Identify which cell holds the provided text, then report its (x, y) central coordinate. 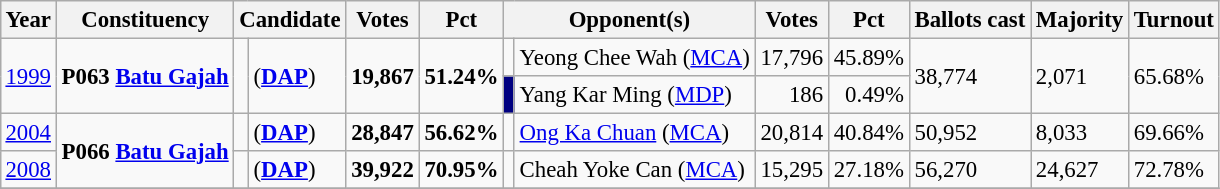
27.18% (868, 170)
69.66% (1174, 133)
Ong Ka Chuan (MCA) (634, 133)
39,922 (382, 170)
24,627 (1080, 170)
Majority (1080, 20)
56.62% (462, 133)
40.84% (868, 133)
28,847 (382, 133)
38,774 (970, 76)
56,270 (970, 170)
Yeong Chee Wah (MCA) (634, 57)
Turnout (1174, 20)
2,071 (1080, 76)
2004 (28, 133)
1999 (28, 76)
Yang Kar Ming (MDP) (634, 95)
186 (792, 95)
2008 (28, 170)
20,814 (792, 133)
P063 Batu Gajah (145, 76)
45.89% (868, 57)
Constituency (145, 20)
Candidate (290, 20)
15,295 (792, 170)
Opponent(s) (630, 20)
0.49% (868, 95)
65.68% (1174, 76)
70.95% (462, 170)
19,867 (382, 76)
50,952 (970, 133)
Cheah Yoke Can (MCA) (634, 170)
Year (28, 20)
8,033 (1080, 133)
72.78% (1174, 170)
17,796 (792, 57)
51.24% (462, 76)
P066 Batu Gajah (145, 152)
Ballots cast (970, 20)
